Locate the cell with the specified text and output its (x, y) center coordinate. 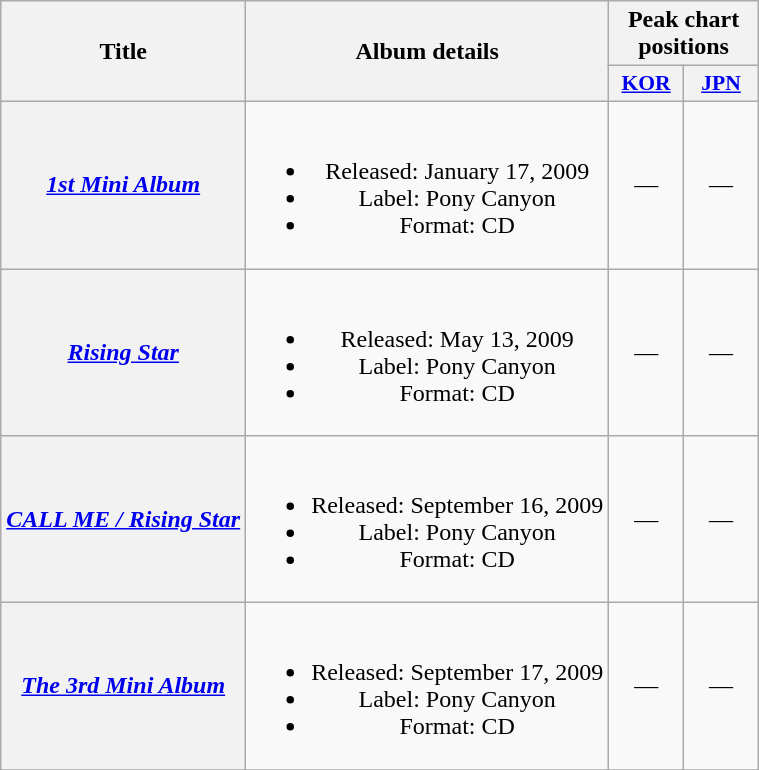
Peak chart positions (684, 34)
Released: January 17, 2009 Label: Pony CanyonFormat: CD (428, 184)
Released: September 17, 2009 Label: Pony CanyonFormat: CD (428, 686)
KOR (646, 84)
Rising Star (124, 352)
JPN (722, 84)
CALL ME / Rising Star (124, 520)
The 3rd Mini Album (124, 686)
Title (124, 52)
Released: September 16, 2009 Label: Pony CanyonFormat: CD (428, 520)
Album details (428, 52)
Released: May 13, 2009 Label: Pony CanyonFormat: CD (428, 352)
1st Mini Album (124, 184)
